Provide the [x, y] coordinate of the cell's center where the given text is located.  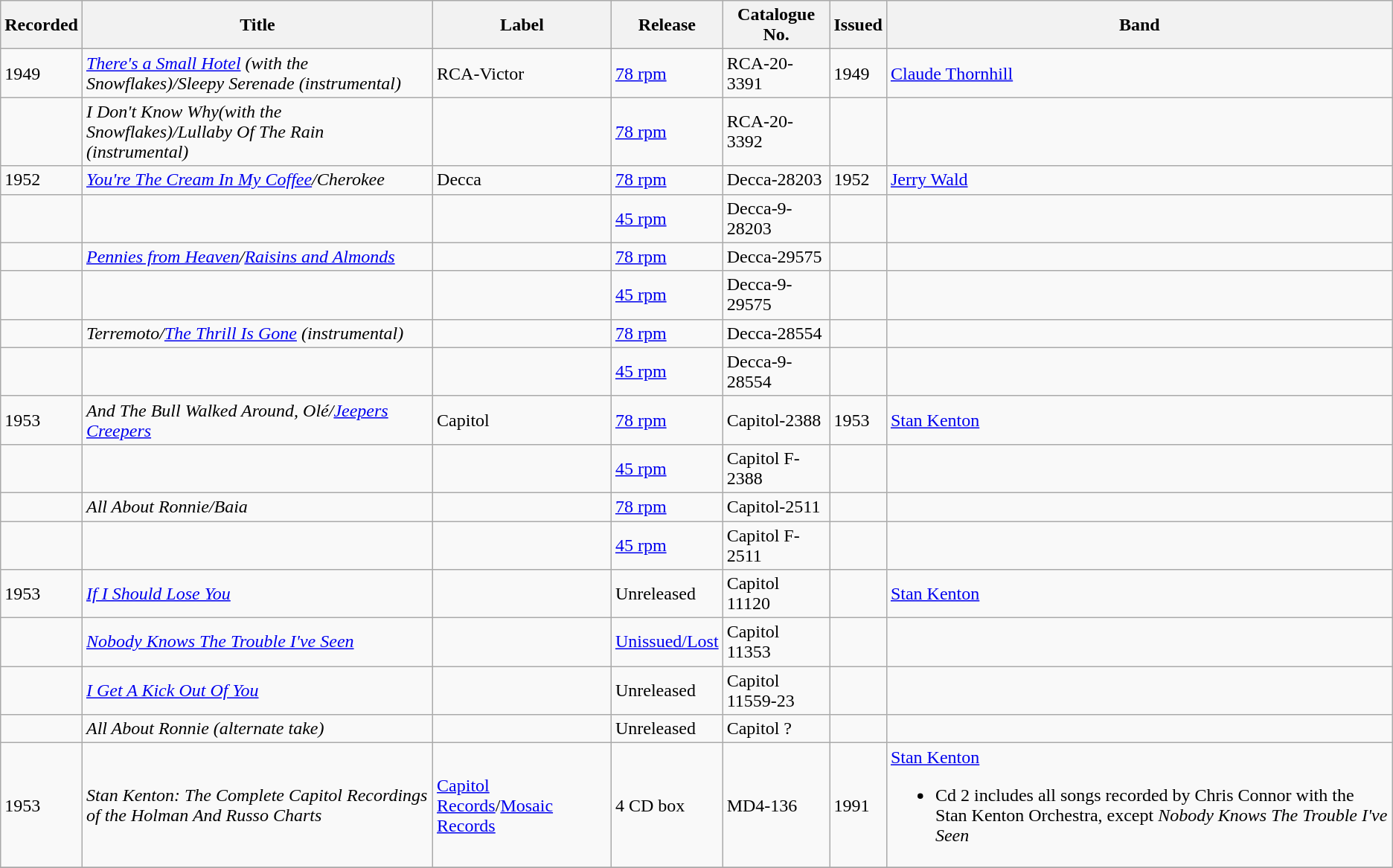
Capitol 11120 [776, 594]
Issued [858, 25]
Decca-9-29575 [776, 295]
Decca-9-28203 [776, 219]
Decca [522, 180]
1991 [858, 805]
If I Should Lose You [257, 594]
Band [1139, 25]
You're The Cream In My Coffee/Cherokee [257, 180]
Decca-28203 [776, 180]
4 CD box [667, 805]
Capitol F-2388 [776, 469]
Pennies from Heaven/Raisins and Almonds [257, 257]
RCA-20-3392 [776, 132]
Release [667, 25]
Capitol Records/Mosaic Records [522, 805]
Nobody Knows The Trouble I've Seen [257, 643]
Decca-28554 [776, 333]
Terremoto/The Thrill Is Gone (instrumental) [257, 333]
Recorded [42, 25]
Title [257, 25]
Capitol-2511 [776, 507]
I Get A Kick Out Of You [257, 690]
Label [522, 25]
MD4-136 [776, 805]
Capitol [522, 419]
I Don't Know Why(with the Snowflakes)/Lullaby Of The Rain (instrumental) [257, 132]
Unissued/Lost [667, 643]
Capitol 11559-23 [776, 690]
There's a Small Hotel (with the Snowflakes)/Sleepy Serenade (instrumental) [257, 73]
Capitol 11353 [776, 643]
Stan Kenton: The Complete Capitol Recordings of the Holman And Russo Charts [257, 805]
Decca-29575 [776, 257]
RCA-20-3391 [776, 73]
Capitol ? [776, 729]
Jerry Wald [1139, 180]
Decca-9-28554 [776, 372]
Stan KentonCd 2 includes all songs recorded by Chris Connor with the Stan Kenton Orchestra, except Nobody Knows The Trouble I've Seen [1139, 805]
And The Bull Walked Around, Olé/Jeepers Creepers [257, 419]
All About Ronnie (alternate take) [257, 729]
Claude Thornhill [1139, 73]
All About Ronnie/Baia [257, 507]
RCA-Victor [522, 73]
Capitol-2388 [776, 419]
Capitol F-2511 [776, 544]
Catalogue No. [776, 25]
